From the cell containing the given text, extract its center point as [x, y] coordinate. 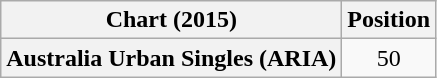
Australia Urban Singles (ARIA) [172, 58]
Position [389, 20]
50 [389, 58]
Chart (2015) [172, 20]
